For the text-containing cell, return its midpoint in [x, y] coordinate format. 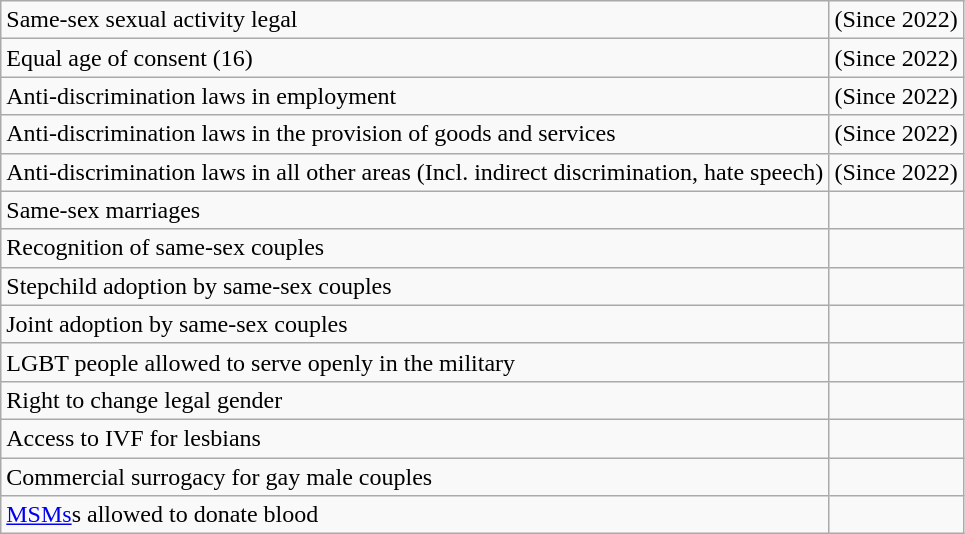
Same-sex marriages [415, 210]
Equal age of consent (16) [415, 58]
Same-sex sexual activity legal [415, 20]
Anti-discrimination laws in employment [415, 96]
Right to change legal gender [415, 400]
MSMss allowed to donate blood [415, 515]
Anti-discrimination laws in the provision of goods and services [415, 134]
Stepchild adoption by same-sex couples [415, 286]
Joint adoption by same-sex couples [415, 324]
Commercial surrogacy for gay male couples [415, 477]
Anti-discrimination laws in all other areas (Incl. indirect discrimination, hate speech) [415, 172]
LGBT people allowed to serve openly in the military [415, 362]
Recognition of same-sex couples [415, 248]
Access to IVF for lesbians [415, 438]
